Find where the given text appears and provide that cell's center as [X, Y] coordinate. 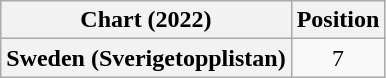
Sweden (Sverigetopplistan) [146, 58]
Chart (2022) [146, 20]
7 [338, 58]
Position [338, 20]
